Locate the cell with the specified text and output its [X, Y] center coordinate. 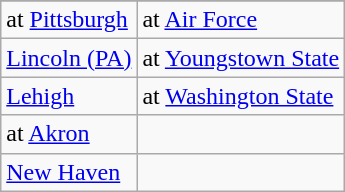
at Akron [69, 134]
at Pittsburgh [69, 20]
at Youngstown State [241, 58]
at Washington State [241, 96]
Lincoln (PA) [69, 58]
at Air Force [241, 20]
Lehigh [69, 96]
New Haven [69, 172]
